Locate the cell with the specified text and output its (x, y) center coordinate. 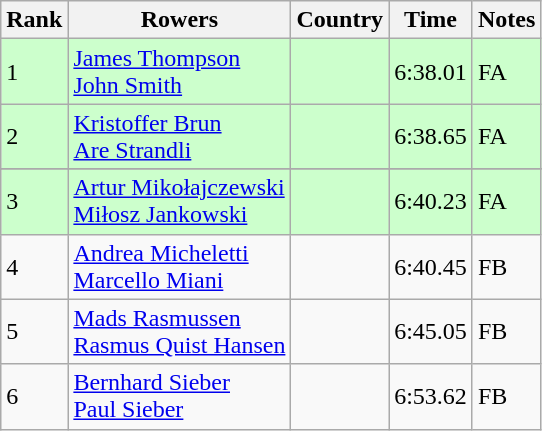
Artur MikołajczewskiMiłosz Jankowski (180, 202)
Bernhard SieberPaul Sieber (180, 396)
Andrea MichelettiMarcello Miani (180, 266)
Rank (34, 20)
Mads RasmussenRasmus Quist Hansen (180, 332)
James ThompsonJohn Smith (180, 72)
1 (34, 72)
Time (431, 20)
3 (34, 202)
2 (34, 136)
Rowers (180, 20)
Notes (506, 20)
6 (34, 396)
6:38.01 (431, 72)
6:45.05 (431, 332)
4 (34, 266)
6:38.65 (431, 136)
6:53.62 (431, 396)
5 (34, 332)
Kristoffer BrunAre Strandli (180, 136)
6:40.45 (431, 266)
Country (340, 20)
6:40.23 (431, 202)
